Detect which cell encompasses the target text, then output its [X, Y] center coordinate. 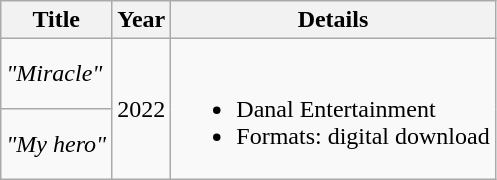
"My hero" [56, 144]
2022 [142, 109]
"Miracle" [56, 74]
Year [142, 20]
Danal EntertainmentFormats: digital download [333, 109]
Title [56, 20]
Details [333, 20]
